Scan for the cell matching the given text and deliver its (x, y) coordinate at center. 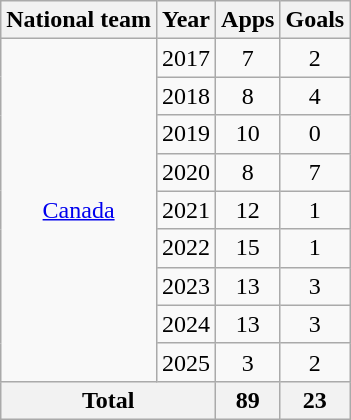
89 (248, 400)
15 (248, 248)
2022 (186, 248)
Goals (315, 20)
National team (79, 20)
2017 (186, 58)
Apps (248, 20)
2018 (186, 96)
10 (248, 134)
2025 (186, 362)
Year (186, 20)
12 (248, 210)
2021 (186, 210)
Total (108, 400)
23 (315, 400)
4 (315, 96)
0 (315, 134)
2019 (186, 134)
2024 (186, 324)
2023 (186, 286)
2020 (186, 172)
Canada (79, 210)
